Scan for the cell matching the given text and deliver its [x, y] coordinate at center. 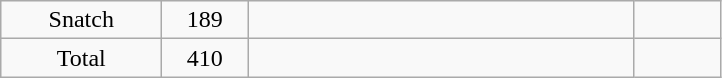
189 [205, 20]
Snatch [82, 20]
410 [205, 58]
Total [82, 58]
